Locate the cell with the specified text and output its (x, y) center coordinate. 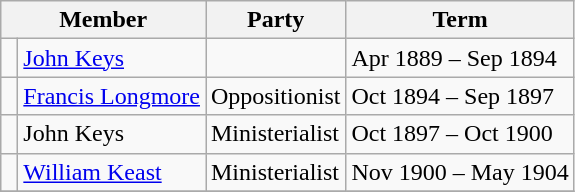
Oct 1897 – Oct 1900 (460, 134)
Nov 1900 – May 1904 (460, 172)
Oct 1894 – Sep 1897 (460, 96)
William Keast (112, 172)
Oppositionist (276, 96)
Term (460, 20)
Apr 1889 – Sep 1894 (460, 58)
Member (104, 20)
Francis Longmore (112, 96)
Party (276, 20)
